Detect which cell encompasses the target text, then output its [X, Y] center coordinate. 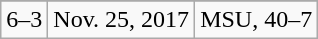
Nov. 25, 2017 [122, 20]
6–3 [24, 20]
MSU, 40–7 [256, 20]
